Determine the (x, y) coordinate at the center of the cell enclosing the given text.  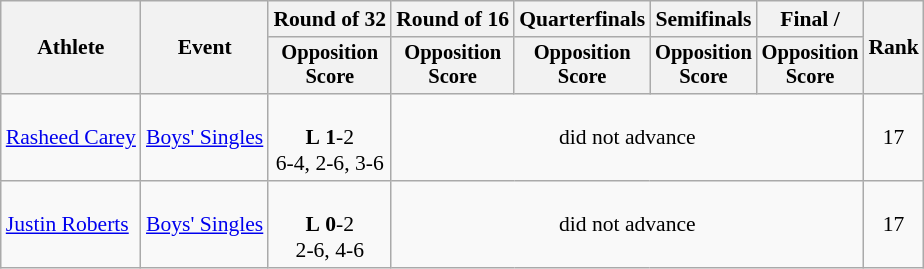
Athlete (71, 48)
L 1-2 6-4, 2-6, 3-6 (330, 138)
Event (204, 48)
Final / (810, 19)
Rank (894, 48)
Round of 32 (330, 19)
Justin Roberts (71, 224)
Rasheed Carey (71, 138)
Semifinals (704, 19)
Quarterfinals (582, 19)
Round of 16 (452, 19)
L 0-2 2-6, 4-6 (330, 224)
